Search for the cell housing the specified text and yield its [X, Y] center coordinate. 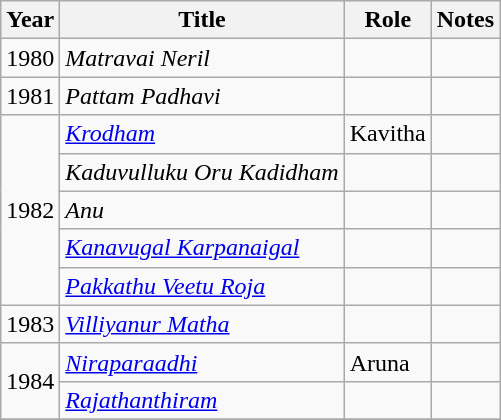
Niraparaadhi [202, 362]
Aruna [388, 362]
Year [30, 20]
Anu [202, 210]
1982 [30, 210]
Pakkathu Veetu Roja [202, 286]
Krodham [202, 134]
Notes [465, 20]
Role [388, 20]
1983 [30, 324]
1984 [30, 381]
Kavitha [388, 134]
Kanavugal Karpanaigal [202, 248]
Title [202, 20]
Villiyanur Matha [202, 324]
Matravai Neril [202, 58]
1981 [30, 96]
1980 [30, 58]
Kaduvulluku Oru Kadidham [202, 172]
Pattam Padhavi [202, 96]
Rajathanthiram [202, 400]
